Search for the cell housing the specified text and yield its [x, y] center coordinate. 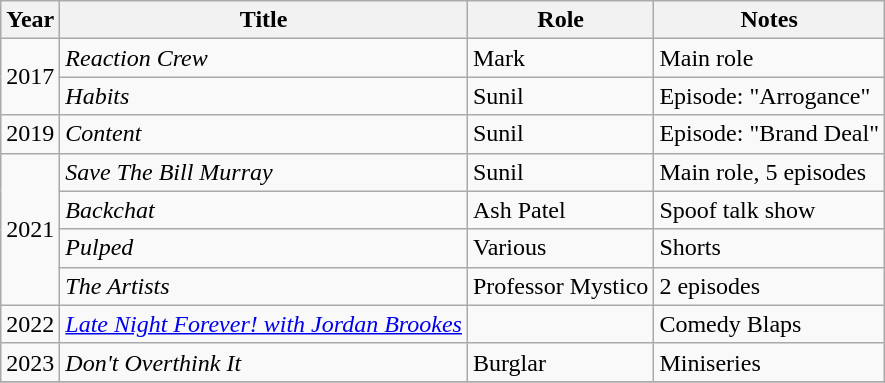
Year [30, 20]
Various [560, 248]
Professor Mystico [560, 286]
Habits [264, 96]
Role [560, 20]
Notes [770, 20]
Episode: "Arrogance" [770, 96]
Late Night Forever! with Jordan Brookes [264, 324]
2 episodes [770, 286]
2021 [30, 229]
2019 [30, 134]
Pulped [264, 248]
Episode: "Brand Deal" [770, 134]
Burglar [560, 362]
Main role [770, 58]
Main role, 5 episodes [770, 172]
Comedy Blaps [770, 324]
Don't Overthink It [264, 362]
The Artists [264, 286]
2023 [30, 362]
2022 [30, 324]
Mark [560, 58]
Backchat [264, 210]
Title [264, 20]
2017 [30, 77]
Spoof talk show [770, 210]
Reaction Crew [264, 58]
Content [264, 134]
Ash Patel [560, 210]
Miniseries [770, 362]
Shorts [770, 248]
Save The Bill Murray [264, 172]
